Find where the given text appears and provide that cell's center as (X, Y) coordinate. 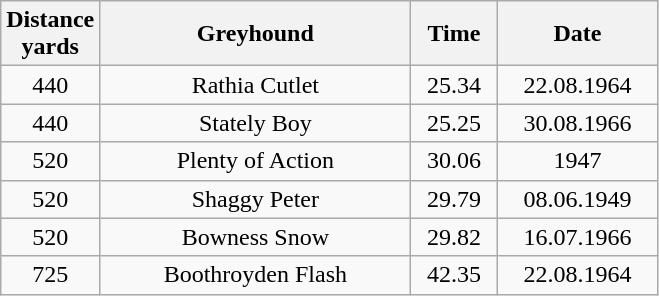
08.06.1949 (578, 199)
Rathia Cutlet (256, 85)
25.34 (454, 85)
Date (578, 34)
Boothroyden Flash (256, 275)
Greyhound (256, 34)
Shaggy Peter (256, 199)
Stately Boy (256, 123)
Distance yards (50, 34)
1947 (578, 161)
30.08.1966 (578, 123)
Time (454, 34)
Plenty of Action (256, 161)
725 (50, 275)
42.35 (454, 275)
16.07.1966 (578, 237)
29.79 (454, 199)
29.82 (454, 237)
25.25 (454, 123)
Bowness Snow (256, 237)
30.06 (454, 161)
